Find where the given text appears and provide that cell's center as (x, y) coordinate. 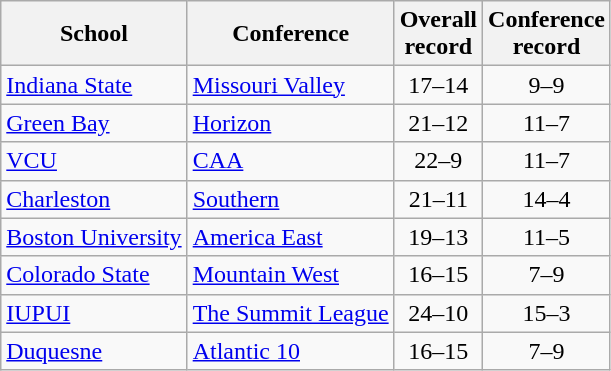
17–14 (438, 85)
15–3 (547, 313)
21–11 (438, 199)
Mountain West (290, 275)
CAA (290, 161)
24–10 (438, 313)
Duquesne (94, 351)
VCU (94, 161)
School (94, 34)
9–9 (547, 85)
America East (290, 237)
21–12 (438, 123)
Conference (290, 34)
Missouri Valley (290, 85)
14–4 (547, 199)
Conferencerecord (547, 34)
Overallrecord (438, 34)
22–9 (438, 161)
Atlantic 10 (290, 351)
19–13 (438, 237)
The Summit League (290, 313)
Charleston (94, 199)
IUPUI (94, 313)
Southern (290, 199)
11–5 (547, 237)
Indiana State (94, 85)
Green Bay (94, 123)
Horizon (290, 123)
Colorado State (94, 275)
Boston University (94, 237)
